Identify which cell holds the provided text, then report its [x, y] central coordinate. 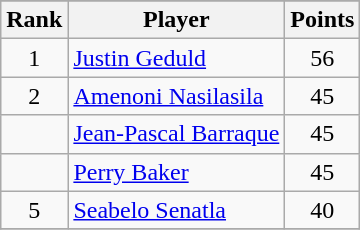
Seabelo Senatla [176, 210]
1 [34, 58]
Jean-Pascal Barraque [176, 134]
Points [322, 20]
Justin Geduld [176, 58]
Player [176, 20]
Amenoni Nasilasila [176, 96]
2 [34, 96]
40 [322, 210]
5 [34, 210]
Rank [34, 20]
56 [322, 58]
Perry Baker [176, 172]
